Return the (X, Y) coordinate for the center point of the cell that contains the specified text.  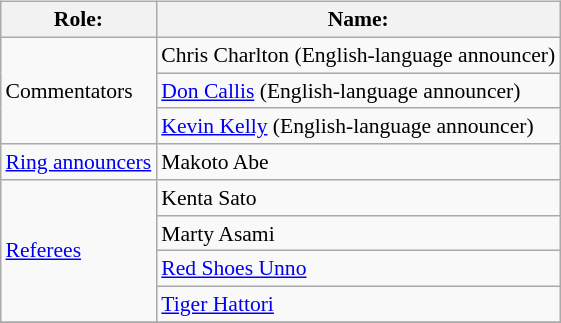
Role: (78, 20)
Tiger Hattori (358, 305)
Name: (358, 20)
Marty Asami (358, 233)
Commentators (78, 90)
Chris Charlton (English-language announcer) (358, 55)
Red Shoes Unno (358, 269)
Kenta Sato (358, 198)
Makoto Abe (358, 162)
Kevin Kelly (English-language announcer) (358, 126)
Ring announcers (78, 162)
Don Callis (English-language announcer) (358, 91)
Referees (78, 251)
